Capture the cell that displays the provided text and extract its [X, Y] central coordinate. 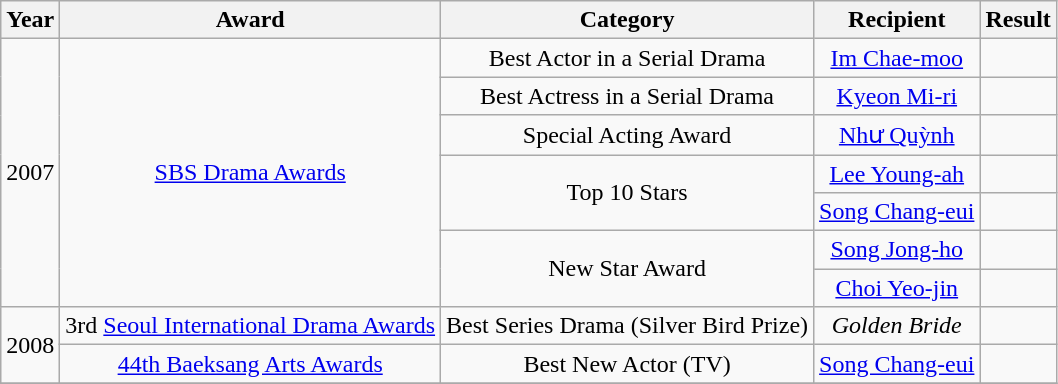
Best Actor in a Serial Drama [628, 58]
Year [30, 20]
Award [250, 20]
44th Baeksang Arts Awards [250, 364]
New Star Award [628, 269]
2008 [30, 345]
2007 [30, 173]
Special Acting Award [628, 135]
3rd Seoul International Drama Awards [250, 326]
Như Quỳnh [897, 135]
Im Chae-moo [897, 58]
Lee Young-ah [897, 173]
Recipient [897, 20]
Best Actress in a Serial Drama [628, 96]
Best New Actor (TV) [628, 364]
Top 10 Stars [628, 192]
Golden Bride [897, 326]
Song Jong-ho [897, 250]
Category [628, 20]
Kyeon Mi-ri [897, 96]
SBS Drama Awards [250, 173]
Result [1018, 20]
Choi Yeo-jin [897, 288]
Best Series Drama (Silver Bird Prize) [628, 326]
